Provide the [x, y] coordinate of the cell's center where the given text is located.  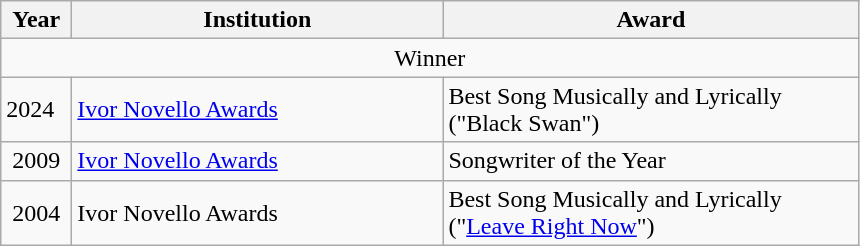
Winner [430, 58]
2024 [36, 110]
Best Song Musically and Lyrically ("Black Swan") [651, 110]
2004 [36, 212]
Award [651, 20]
Institution [258, 20]
Year [36, 20]
Best Song Musically and Lyrically ("Leave Right Now") [651, 212]
Songwriter of the Year [651, 161]
2009 [36, 161]
